Provide the (X, Y) coordinate of the cell's center where the given text is located.  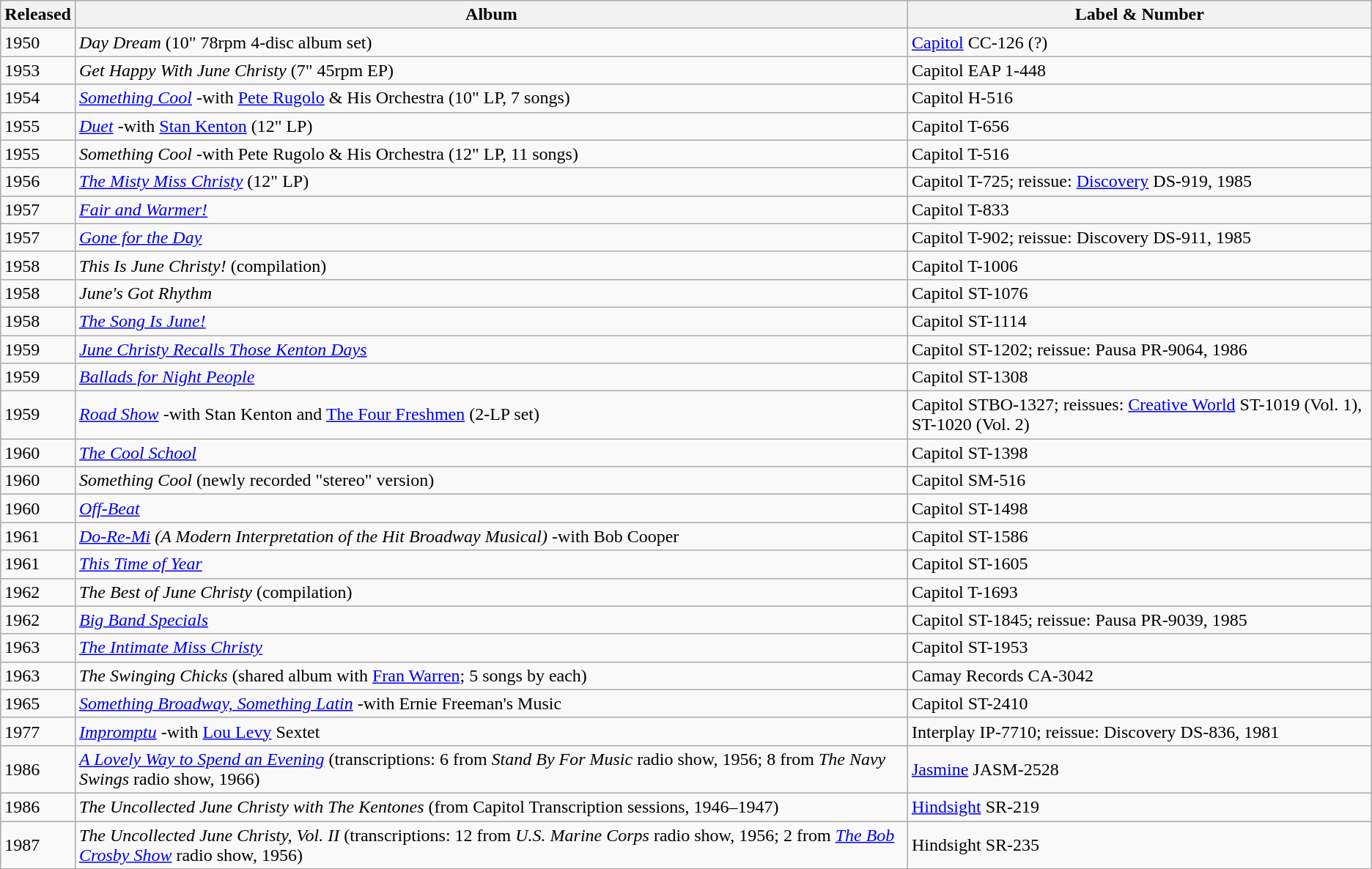
Capitol T-725; reissue: Discovery DS-919, 1985 (1139, 182)
The Uncollected June Christy with The Kentones (from Capitol Transcription sessions, 1946–1947) (491, 807)
1987 (38, 844)
Capitol ST-1114 (1139, 321)
1977 (38, 731)
Do-Re-Mi (A Modern Interpretation of the Hit Broadway Musical) -with Bob Cooper (491, 536)
Capitol T-902; reissue: Discovery DS-911, 1985 (1139, 237)
Capitol T-1006 (1139, 265)
Interplay IP-7710; reissue: Discovery DS-836, 1981 (1139, 731)
Capitol T-1693 (1139, 592)
Capitol ST-1605 (1139, 564)
Capitol H-516 (1139, 98)
Capitol ST-1845; reissue: Pausa PR-9039, 1985 (1139, 620)
Camay Records CA-3042 (1139, 676)
This Time of Year (491, 564)
The Uncollected June Christy, Vol. II (transcriptions: 12 from U.S. Marine Corps radio show, 1956; 2 from The Bob Crosby Show radio show, 1956) (491, 844)
Capitol CC-126 (?) (1139, 42)
1956 (38, 182)
June's Got Rhythm (491, 293)
Something Broadway, Something Latin -with Ernie Freeman's Music (491, 703)
Capitol ST-2410 (1139, 703)
The Swinging Chicks (shared album with Fran Warren; 5 songs by each) (491, 676)
Gone for the Day (491, 237)
The Cool School (491, 453)
Off-Beat (491, 509)
The Song Is June! (491, 321)
Ballads for Night People (491, 377)
Capitol STBO-1327; reissues: Creative World ST-1019 (Vol. 1), ST-1020 (Vol. 2) (1139, 415)
Something Cool -with Pete Rugolo & His Orchestra (12" LP, 11 songs) (491, 154)
Capitol ST-1953 (1139, 648)
The Best of June Christy (compilation) (491, 592)
Jasmine JASM-2528 (1139, 769)
The Intimate Miss Christy (491, 648)
1950 (38, 42)
Capitol ST-1398 (1139, 453)
1953 (38, 70)
Day Dream (10" 78rpm 4-disc album set) (491, 42)
Hindsight SR-219 (1139, 807)
Album (491, 15)
Released (38, 15)
Capitol SM-516 (1139, 481)
Capitol T-516 (1139, 154)
This Is June Christy! (compilation) (491, 265)
Something Cool -with Pete Rugolo & His Orchestra (10" LP, 7 songs) (491, 98)
Capitol T-656 (1139, 126)
Capitol ST-1202; reissue: Pausa PR-9064, 1986 (1139, 350)
Impromptu -with Lou Levy Sextet (491, 731)
Hindsight SR-235 (1139, 844)
Something Cool (newly recorded "stereo" version) (491, 481)
1954 (38, 98)
A Lovely Way to Spend an Evening (transcriptions: 6 from Stand By For Music radio show, 1956; 8 from The Navy Swings radio show, 1966) (491, 769)
1965 (38, 703)
Big Band Specials (491, 620)
Duet -with Stan Kenton (12" LP) (491, 126)
Road Show -with Stan Kenton and The Four Freshmen (2-LP set) (491, 415)
Label & Number (1139, 15)
The Misty Miss Christy (12" LP) (491, 182)
Capitol EAP 1-448 (1139, 70)
Fair and Warmer! (491, 210)
June Christy Recalls Those Kenton Days (491, 350)
Capitol ST-1586 (1139, 536)
Capitol ST-1076 (1139, 293)
Capitol T-833 (1139, 210)
Capitol ST-1498 (1139, 509)
Get Happy With June Christy (7" 45rpm EP) (491, 70)
Capitol ST-1308 (1139, 377)
